Search for the cell housing the specified text and yield its (x, y) center coordinate. 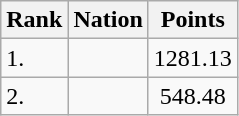
2. (34, 96)
Points (192, 20)
1281.13 (192, 58)
Rank (34, 20)
Nation (108, 20)
1. (34, 58)
548.48 (192, 96)
